Locate the cell with the specified text and output its [x, y] center coordinate. 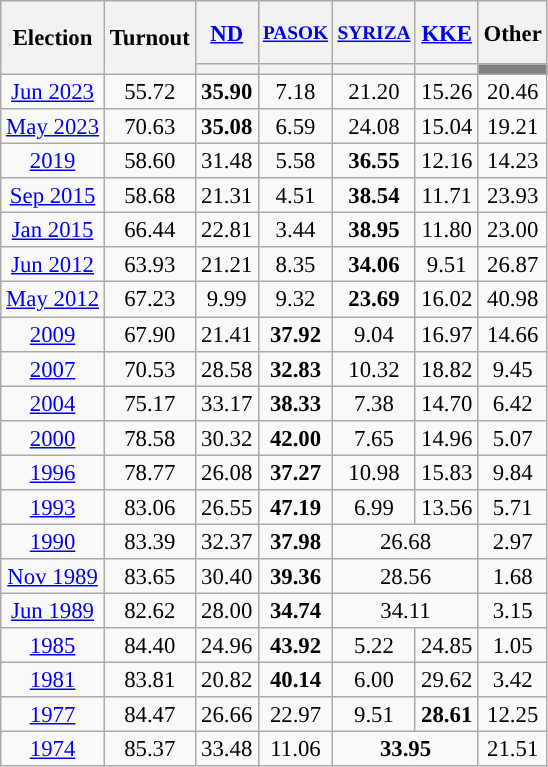
22.81 [226, 230]
70.53 [150, 368]
3.15 [512, 610]
14.23 [512, 162]
7.65 [374, 438]
Turnout [150, 38]
3.42 [512, 680]
ND [226, 32]
24.96 [226, 646]
84.40 [150, 646]
30.32 [226, 438]
55.72 [150, 92]
18.82 [446, 368]
1977 [53, 714]
38.33 [296, 404]
58.60 [150, 162]
40.14 [296, 680]
Jun 2012 [53, 266]
24.08 [374, 126]
47.19 [296, 508]
Jun 2023 [53, 92]
PASOK [296, 32]
5.07 [512, 438]
6.42 [512, 404]
40.98 [512, 300]
1985 [53, 646]
2000 [53, 438]
9.99 [226, 300]
Nov 1989 [53, 576]
63.93 [150, 266]
15.04 [446, 126]
36.55 [374, 162]
11.71 [446, 196]
33.95 [406, 750]
34.11 [406, 610]
84.47 [150, 714]
1974 [53, 750]
35.08 [226, 126]
42.00 [296, 438]
5.22 [374, 646]
34.74 [296, 610]
9.84 [512, 472]
43.92 [296, 646]
30.40 [226, 576]
5.58 [296, 162]
22.97 [296, 714]
11.06 [296, 750]
7.38 [374, 404]
37.92 [296, 334]
2004 [53, 404]
4.51 [296, 196]
23.00 [512, 230]
9.45 [512, 368]
6.00 [374, 680]
15.26 [446, 92]
20.82 [226, 680]
May 2012 [53, 300]
23.69 [374, 300]
37.27 [296, 472]
37.98 [296, 542]
2019 [53, 162]
34.06 [374, 266]
28.61 [446, 714]
1996 [53, 472]
7.18 [296, 92]
83.06 [150, 508]
9.32 [296, 300]
2007 [53, 368]
83.81 [150, 680]
38.95 [374, 230]
2009 [53, 334]
29.62 [446, 680]
14.96 [446, 438]
83.65 [150, 576]
67.23 [150, 300]
35.90 [226, 92]
75.17 [150, 404]
32.37 [226, 542]
KKE [446, 32]
23.93 [512, 196]
10.32 [374, 368]
21.20 [374, 92]
66.44 [150, 230]
1990 [53, 542]
33.48 [226, 750]
6.99 [374, 508]
12.25 [512, 714]
28.00 [226, 610]
78.58 [150, 438]
Other [512, 32]
26.55 [226, 508]
11.80 [446, 230]
82.62 [150, 610]
67.90 [150, 334]
33.17 [226, 404]
SYRIZA [374, 32]
24.85 [446, 646]
14.66 [512, 334]
31.48 [226, 162]
10.98 [374, 472]
1993 [53, 508]
9.04 [374, 334]
15.83 [446, 472]
Sep 2015 [53, 196]
16.02 [446, 300]
83.39 [150, 542]
58.68 [150, 196]
Election [53, 38]
Jun 1989 [53, 610]
19.21 [512, 126]
21.31 [226, 196]
26.08 [226, 472]
38.54 [374, 196]
28.58 [226, 368]
Jan 2015 [53, 230]
78.77 [150, 472]
1.68 [512, 576]
12.16 [446, 162]
13.56 [446, 508]
26.87 [512, 266]
70.63 [150, 126]
26.66 [226, 714]
85.37 [150, 750]
6.59 [296, 126]
28.56 [406, 576]
32.83 [296, 368]
26.68 [406, 542]
21.41 [226, 334]
3.44 [296, 230]
20.46 [512, 92]
21.21 [226, 266]
39.36 [296, 576]
May 2023 [53, 126]
16.97 [446, 334]
8.35 [296, 266]
2.97 [512, 542]
1.05 [512, 646]
21.51 [512, 750]
1981 [53, 680]
14.70 [446, 404]
5.71 [512, 508]
